Find where the given text appears and provide that cell's center as (x, y) coordinate. 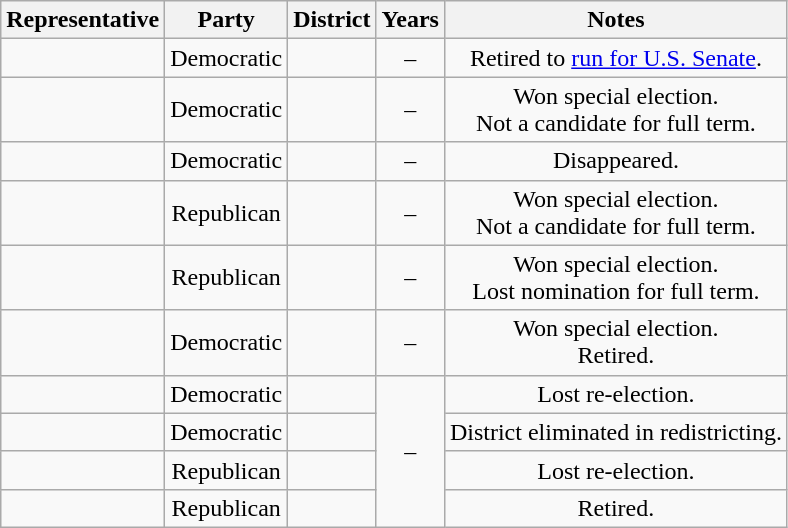
Won special election.Retired. (616, 342)
Years (410, 20)
Won special election.Lost nomination for full term. (616, 278)
District eliminated in redistricting. (616, 432)
Representative (83, 20)
Party (226, 20)
Notes (616, 20)
Disappeared. (616, 161)
District (332, 20)
Retired. (616, 508)
Retired to run for U.S. Senate. (616, 58)
